Output the (X, Y) coordinate of the center of the cell containing the given text.  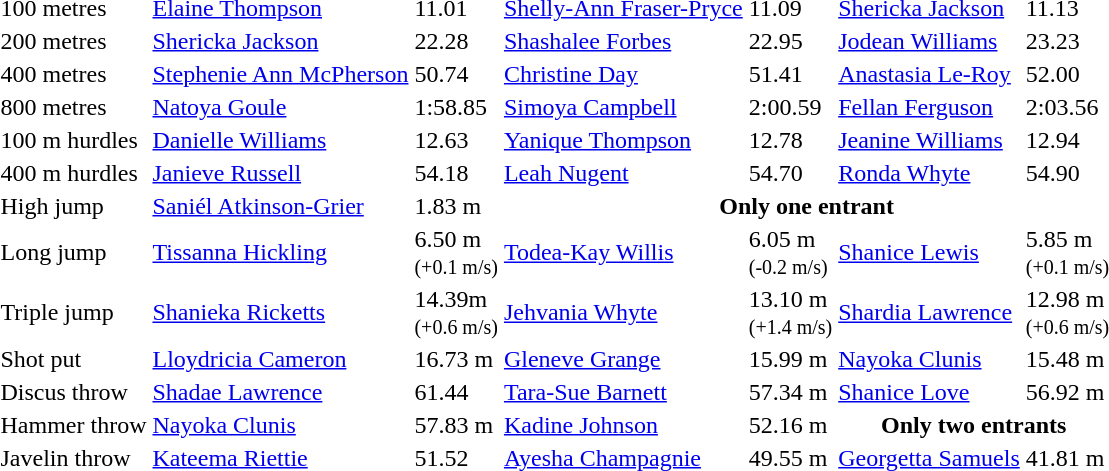
1.83 m (456, 206)
Christine Day (623, 74)
Shericka Jackson (280, 41)
Jehvania Whyte (623, 312)
Shardia Lawrence (930, 312)
Shadae Lawrence (280, 392)
Anastasia Le-Roy (930, 74)
Fellan Ferguson (930, 107)
57.83 m (456, 425)
6.05 m(-0.2 m/s) (790, 252)
51.41 (790, 74)
54.70 (790, 173)
61.44 (456, 392)
Kadine Johnson (623, 425)
Todea-Kay Willis (623, 252)
Shanice Lewis (930, 252)
Ronda Whyte (930, 173)
16.73 m (456, 359)
13.10 m(+1.4 m/s) (790, 312)
50.74 (456, 74)
52.16 m (790, 425)
12.78 (790, 140)
15.99 m (790, 359)
1:58.85 (456, 107)
Janieve Russell (280, 173)
Shanieka Ricketts (280, 312)
12.63 (456, 140)
22.28 (456, 41)
Jeanine Williams (930, 140)
Shanice Love (930, 392)
Lloydricia Cameron (280, 359)
57.34 m (790, 392)
14.39m(+0.6 m/s) (456, 312)
Yanique Thompson (623, 140)
Tara-Sue Barnett (623, 392)
Natoya Goule (280, 107)
Danielle Williams (280, 140)
Jodean Williams (930, 41)
Saniél Atkinson-Grier (280, 206)
54.18 (456, 173)
Simoya Campbell (623, 107)
6.50 m(+0.1 m/s) (456, 252)
Shashalee Forbes (623, 41)
Gleneve Grange (623, 359)
2:00.59 (790, 107)
Leah Nugent (623, 173)
22.95 (790, 41)
Stephenie Ann McPherson (280, 74)
Tissanna Hickling (280, 252)
